Scan for the cell matching the given text and deliver its (X, Y) coordinate at center. 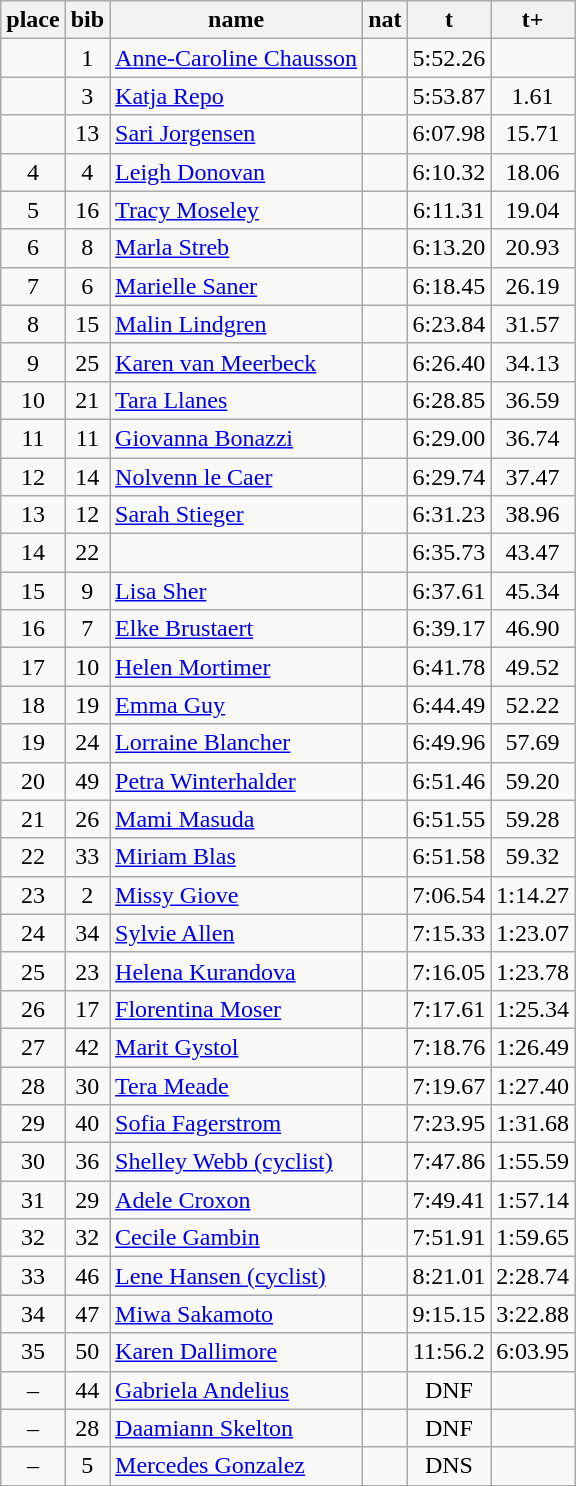
59.28 (533, 819)
2:28.74 (533, 1276)
6:49.96 (449, 743)
1:26.49 (533, 1047)
6:07.98 (449, 134)
1:23.78 (533, 971)
Lisa Sher (236, 591)
Miwa Sakamoto (236, 1314)
47 (87, 1314)
35 (33, 1352)
59.20 (533, 781)
Karen Dallimore (236, 1352)
Tera Meade (236, 1085)
36.74 (533, 438)
Missy Giove (236, 895)
9:15.15 (449, 1314)
t+ (533, 20)
6:37.61 (449, 591)
place (33, 20)
36 (87, 1162)
7:06.54 (449, 895)
37.47 (533, 477)
Adele Croxon (236, 1200)
Sofia Fagerstrom (236, 1124)
5:52.26 (449, 58)
1:25.34 (533, 1009)
6:51.58 (449, 857)
38.96 (533, 515)
Sarah Stieger (236, 515)
3:22.88 (533, 1314)
Giovanna Bonazzi (236, 438)
t (449, 20)
2 (87, 895)
Marit Gystol (236, 1047)
59.32 (533, 857)
26.19 (533, 286)
27 (33, 1047)
Florentina Moser (236, 1009)
6:39.17 (449, 629)
6:23.84 (449, 324)
31 (33, 1200)
Nolvenn le Caer (236, 477)
Sari Jorgensen (236, 134)
Miriam Blas (236, 857)
Karen van Meerbeck (236, 362)
6:44.49 (449, 705)
6:29.00 (449, 438)
Helena Kurandova (236, 971)
Petra Winterhalder (236, 781)
7:17.61 (449, 1009)
6:51.55 (449, 819)
5:53.87 (449, 96)
Sylvie Allen (236, 933)
Tracy Moseley (236, 210)
34.13 (533, 362)
Daamiann Skelton (236, 1428)
1 (87, 58)
7:51.91 (449, 1238)
1:57.14 (533, 1200)
7:19.67 (449, 1085)
Lene Hansen (cyclist) (236, 1276)
11:56.2 (449, 1352)
1:31.68 (533, 1124)
31.57 (533, 324)
Marielle Saner (236, 286)
7:23.95 (449, 1124)
6:18.45 (449, 286)
Marla Streb (236, 248)
Leigh Donovan (236, 172)
6:11.31 (449, 210)
nat (385, 20)
42 (87, 1047)
6:35.73 (449, 553)
6:29.74 (449, 477)
50 (87, 1352)
Tara Llanes (236, 400)
49 (87, 781)
6:03.95 (533, 1352)
6:10.32 (449, 172)
Mercedes Gonzalez (236, 1466)
Katja Repo (236, 96)
52.22 (533, 705)
Helen Mortimer (236, 667)
18.06 (533, 172)
Emma Guy (236, 705)
1:14.27 (533, 895)
1:55.59 (533, 1162)
40 (87, 1124)
7:49.41 (449, 1200)
1.61 (533, 96)
3 (87, 96)
7:16.05 (449, 971)
20 (33, 781)
name (236, 20)
Elke Brustaert (236, 629)
1:59.65 (533, 1238)
57.69 (533, 743)
6:26.40 (449, 362)
1:23.07 (533, 933)
Cecile Gambin (236, 1238)
Gabriela Andelius (236, 1390)
Malin Lindgren (236, 324)
6:28.85 (449, 400)
19.04 (533, 210)
46 (87, 1276)
36.59 (533, 400)
6:41.78 (449, 667)
49.52 (533, 667)
bib (87, 20)
7:15.33 (449, 933)
7:47.86 (449, 1162)
18 (33, 705)
44 (87, 1390)
20.93 (533, 248)
45.34 (533, 591)
43.47 (533, 553)
7:18.76 (449, 1047)
Mami Masuda (236, 819)
46.90 (533, 629)
6:13.20 (449, 248)
Shelley Webb (cyclist) (236, 1162)
15.71 (533, 134)
1:27.40 (533, 1085)
6:51.46 (449, 781)
6:31.23 (449, 515)
8:21.01 (449, 1276)
Anne-Caroline Chausson (236, 58)
Lorraine Blancher (236, 743)
DNS (449, 1466)
